Find where the given text appears and provide that cell's center as [x, y] coordinate. 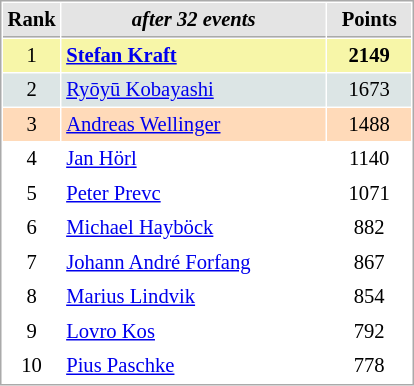
Points [369, 20]
Stefan Kraft [194, 56]
4 [32, 158]
1488 [369, 124]
Rank [32, 20]
6 [32, 228]
1140 [369, 158]
778 [369, 366]
7 [32, 262]
Marius Lindvik [194, 296]
792 [369, 332]
3 [32, 124]
2149 [369, 56]
after 32 events [194, 20]
Pius Paschke [194, 366]
5 [32, 194]
1 [32, 56]
10 [32, 366]
Johann André Forfang [194, 262]
1673 [369, 90]
Jan Hörl [194, 158]
Lovro Kos [194, 332]
2 [32, 90]
9 [32, 332]
1071 [369, 194]
854 [369, 296]
Michael Hayböck [194, 228]
8 [32, 296]
882 [369, 228]
867 [369, 262]
Andreas Wellinger [194, 124]
Ryōyū Kobayashi [194, 90]
Peter Prevc [194, 194]
